Search for the cell housing the specified text and yield its (x, y) center coordinate. 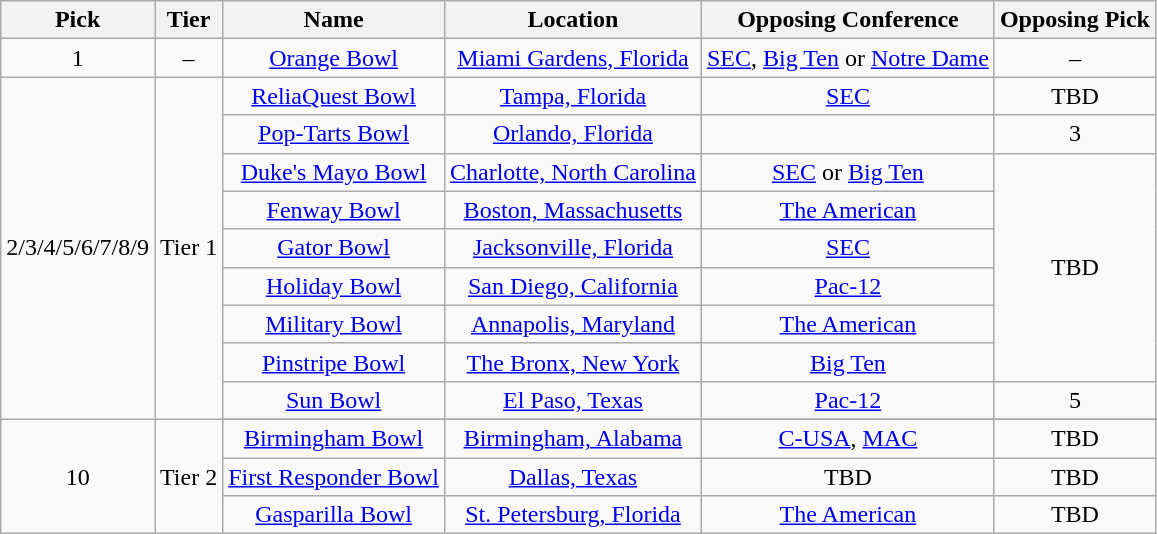
Duke's Mayo Bowl (334, 172)
Location (572, 20)
Tier (188, 20)
10 (78, 476)
San Diego, California (572, 286)
Sun Bowl (334, 400)
Dallas, Texas (572, 477)
Tier 2 (188, 476)
SEC, Big Ten or Notre Dame (848, 58)
Birmingham, Alabama (572, 438)
Charlotte, North Carolina (572, 172)
SEC or Big Ten (848, 172)
Miami Gardens, Florida (572, 58)
2/3/4/5/6/7/8/9 (78, 248)
C-USA, MAC (848, 438)
Name (334, 20)
Pick (78, 20)
Fenway Bowl (334, 210)
1 (78, 58)
Orange Bowl (334, 58)
St. Petersburg, Florida (572, 515)
Opposing Pick (1074, 20)
5 (1074, 400)
Gator Bowl (334, 248)
Tier 1 (188, 248)
Pinstripe Bowl (334, 362)
Tampa, Florida (572, 96)
Military Bowl (334, 324)
Pop-Tarts Bowl (334, 134)
Annapolis, Maryland (572, 324)
Gasparilla Bowl (334, 515)
First Responder Bowl (334, 477)
3 (1074, 134)
Birmingham Bowl (334, 438)
Boston, Massachusetts (572, 210)
Opposing Conference (848, 20)
ReliaQuest Bowl (334, 96)
Jacksonville, Florida (572, 248)
El Paso, Texas (572, 400)
Big Ten (848, 362)
Orlando, Florida (572, 134)
The Bronx, New York (572, 362)
Holiday Bowl (334, 286)
